Capture the cell that displays the provided text and extract its [X, Y] central coordinate. 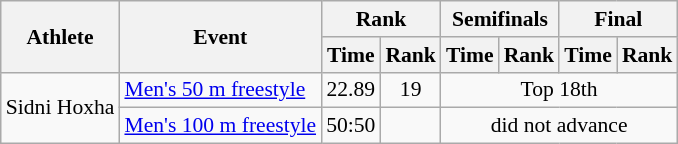
Men's 50 m freestyle [220, 90]
Final [618, 19]
19 [410, 90]
Semifinals [500, 19]
Event [220, 36]
did not advance [559, 126]
Men's 100 m freestyle [220, 126]
22.89 [350, 90]
Top 18th [559, 90]
50:50 [350, 126]
Sidni Hoxha [60, 108]
Athlete [60, 36]
